Determine the [x, y] coordinate at the center of the cell enclosing the given text.  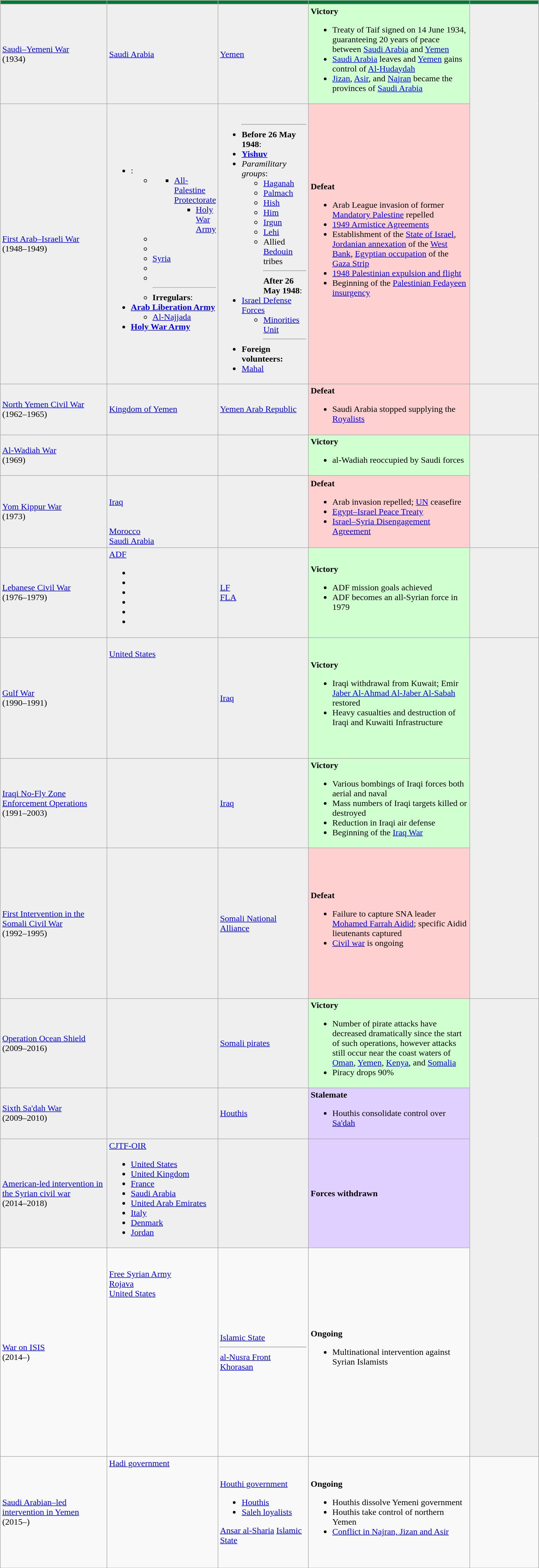
Saudi–Yemeni War(1934) [54, 54]
Somali National Alliance [264, 923]
Houthi government Houthis Saleh loyalists Ansar al-Sharia Islamic State [264, 1512]
VictoryADF mission goals achievedADF becomes an all-Syrian force in 1979 [389, 593]
North Yemen Civil War(1962–1965) [54, 409]
Somali pirates [264, 1043]
Saudi Arabian–led intervention in Yemen(2015–) [54, 1512]
Gulf War(1990–1991) [54, 698]
American-led intervention in the Syrian civil war(2014–2018) [54, 1193]
Operation Ocean Shield(2009–2016) [54, 1043]
: All-Palestine Protectorate Holy War Army SyriaIrregulars: Arab Liberation Army Al-Najjada Holy War Army [162, 244]
Al-Wadiah War(1969) [54, 455]
Forces withdrawn [389, 1193]
StalemateHouthis consolidate control over Sa'dah [389, 1113]
Saudi Arabia [162, 54]
DefeatArab invasion repelled; UN ceasefireEgypt–Israel Peace TreatyIsrael–Syria Disengagement Agreement [389, 512]
Sixth Sa'dah War(2009–2010) [54, 1113]
First Intervention in the Somali Civil War(1992–1995) [54, 923]
Islamic State al-Nusra Front Khorasan [264, 1352]
DefeatFailure to capture SNA leader Mohamed Farrah Aidid; specific Aidid lieutenants capturedCivil war is ongoing [389, 923]
DefeatSaudi Arabia stopped supplying the Royalists [389, 409]
Lebanese Civil War(1976–1979) [54, 593]
Yom Kippur War(1973) [54, 512]
Kingdom of Yemen [162, 409]
Yemen Arab Republic [264, 409]
OngoingHouthis dissolve Yemeni governmentHouthis take control of northern YemenConflict in Najran, Jizan and Asir [389, 1512]
ADF [162, 593]
First Arab–Israeli War(1948–1949) [54, 244]
Iraq Morocco Saudi Arabia [162, 512]
Hadi government [162, 1512]
Free Syrian Army Rojava United States [162, 1352]
OngoingMultinational intervention against Syrian Islamists [389, 1352]
Yemen [264, 54]
Houthis [264, 1113]
Iraqi No-Fly Zone Enforcement Operations(1991–2003) [54, 803]
Victoryal-Wadiah reoccupied by Saudi forces [389, 455]
CJTF-OIRUnited StatesUnited KingdomFranceSaudi ArabiaUnited Arab EmiratesItalyDenmarkJordan [162, 1193]
United States [162, 698]
LF FLA [264, 593]
War on ISIS(2014–) [54, 1352]
